Detect which cell encompasses the target text, then output its [x, y] center coordinate. 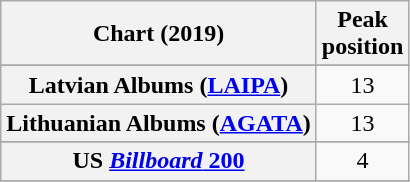
US Billboard 200 [159, 161]
Chart (2019) [159, 34]
4 [362, 161]
Lithuanian Albums (AGATA) [159, 123]
Latvian Albums (LAIPA) [159, 85]
Peak position [362, 34]
